Locate the cell with the specified text and output its (X, Y) center coordinate. 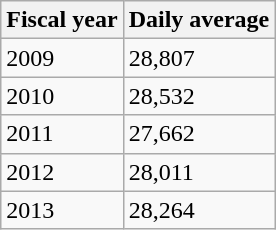
28,807 (199, 58)
2013 (62, 210)
27,662 (199, 134)
Fiscal year (62, 20)
28,011 (199, 172)
2009 (62, 58)
2012 (62, 172)
2010 (62, 96)
Daily average (199, 20)
2011 (62, 134)
28,532 (199, 96)
28,264 (199, 210)
